Find where the given text appears and provide that cell's center as (x, y) coordinate. 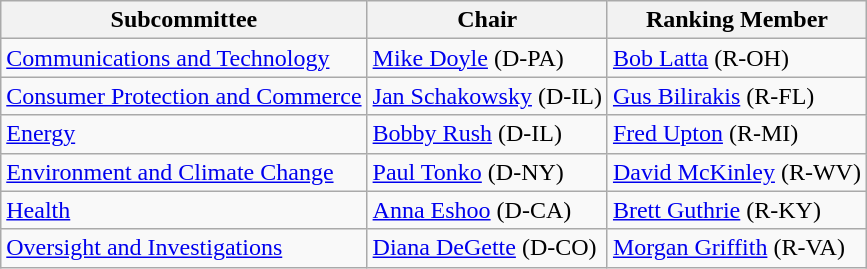
Chair (487, 20)
Energy (184, 134)
Mike Doyle (D-PA) (487, 58)
Bob Latta (R-OH) (736, 58)
Consumer Protection and Commerce (184, 96)
David McKinley (R-WV) (736, 172)
Paul Tonko (D-NY) (487, 172)
Brett Guthrie (R-KY) (736, 210)
Communications and Technology (184, 58)
Ranking Member (736, 20)
Jan Schakowsky (D-IL) (487, 96)
Anna Eshoo (D-CA) (487, 210)
Diana DeGette (D-CO) (487, 248)
Health (184, 210)
Fred Upton (R-MI) (736, 134)
Oversight and Investigations (184, 248)
Subcommittee (184, 20)
Morgan Griffith (R-VA) (736, 248)
Environment and Climate Change (184, 172)
Bobby Rush (D-IL) (487, 134)
Gus Bilirakis (R-FL) (736, 96)
